Provide the (X, Y) coordinate of the cell's center where the given text is located.  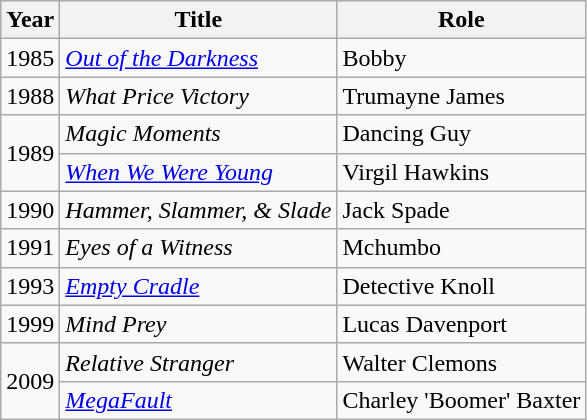
Charley 'Boomer' Baxter (462, 400)
1985 (30, 58)
1989 (30, 153)
Mchumbo (462, 248)
1993 (30, 286)
Jack Spade (462, 210)
1988 (30, 96)
Dancing Guy (462, 134)
Trumayne James (462, 96)
Eyes of a Witness (198, 248)
2009 (30, 381)
Relative Stranger (198, 362)
Title (198, 20)
Year (30, 20)
Mind Prey (198, 324)
Empty Cradle (198, 286)
Hammer, Slammer, & Slade (198, 210)
1999 (30, 324)
Walter Clemons (462, 362)
Virgil Hawkins (462, 172)
1991 (30, 248)
Magic Moments (198, 134)
What Price Victory (198, 96)
When We Were Young (198, 172)
Lucas Davenport (462, 324)
1990 (30, 210)
Detective Knoll (462, 286)
Bobby (462, 58)
Out of the Darkness (198, 58)
Role (462, 20)
MegaFault (198, 400)
